Locate the cell with the specified text and output its [x, y] center coordinate. 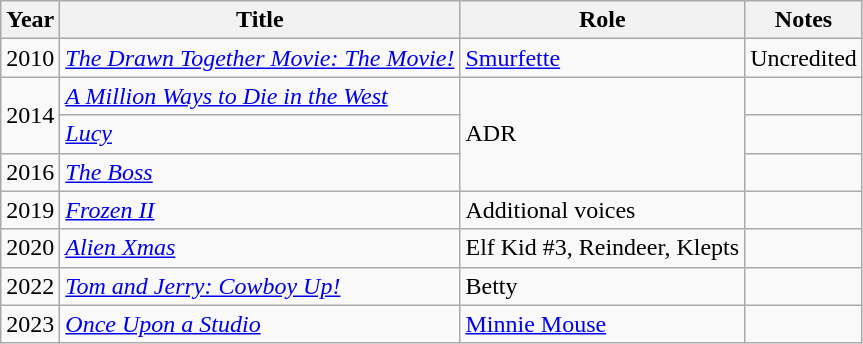
Betty [602, 286]
Alien Xmas [260, 248]
2023 [30, 324]
Year [30, 20]
2010 [30, 58]
Once Upon a Studio [260, 324]
Uncredited [804, 58]
A Million Ways to Die in the West [260, 96]
Elf Kid #3, Reindeer, Klepts [602, 248]
2016 [30, 172]
Minnie Mouse [602, 324]
ADR [602, 134]
2020 [30, 248]
2014 [30, 115]
The Drawn Together Movie: The Movie! [260, 58]
2019 [30, 210]
Additional voices [602, 210]
Title [260, 20]
Notes [804, 20]
The Boss [260, 172]
Smurfette [602, 58]
Role [602, 20]
Tom and Jerry: Cowboy Up! [260, 286]
2022 [30, 286]
Lucy [260, 134]
Frozen II [260, 210]
